Determine the (X, Y) coordinate at the center of the cell enclosing the given text.  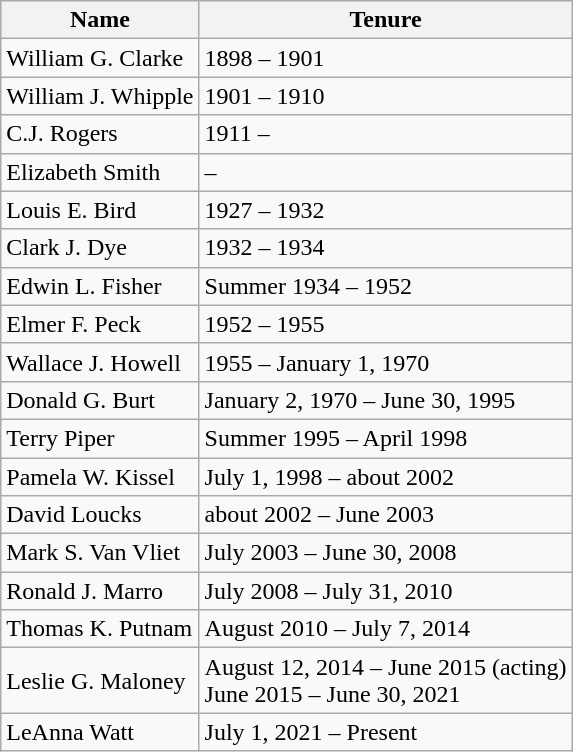
Elizabeth Smith (100, 172)
Tenure (386, 20)
Summer 1995 – April 1998 (386, 438)
Terry Piper (100, 438)
July 2003 – June 30, 2008 (386, 553)
Elmer F. Peck (100, 324)
July 1, 2021 – Present (386, 732)
August 12, 2014 – June 2015 (acting)June 2015 – June 30, 2021 (386, 680)
Name (100, 20)
C.J. Rogers (100, 134)
August 2010 – July 7, 2014 (386, 629)
Edwin L. Fisher (100, 286)
Louis E. Bird (100, 210)
Mark S. Van Vliet (100, 553)
– (386, 172)
1955 – January 1, 1970 (386, 362)
1901 – 1910 (386, 96)
William J. Whipple (100, 96)
Ronald J. Marro (100, 591)
1952 – 1955 (386, 324)
1932 – 1934 (386, 248)
July 1, 1998 – about 2002 (386, 477)
1898 – 1901 (386, 58)
about 2002 – June 2003 (386, 515)
Wallace J. Howell (100, 362)
Clark J. Dye (100, 248)
LeAnna Watt (100, 732)
Thomas K. Putnam (100, 629)
Pamela W. Kissel (100, 477)
William G. Clarke (100, 58)
David Loucks (100, 515)
1927 – 1932 (386, 210)
Donald G. Burt (100, 400)
Summer 1934 – 1952 (386, 286)
1911 – (386, 134)
Leslie G. Maloney (100, 680)
July 2008 – July 31, 2010 (386, 591)
January 2, 1970 – June 30, 1995 (386, 400)
